Find where the given text appears and provide that cell's center as [x, y] coordinate. 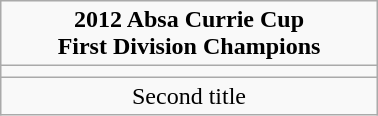
Second title [189, 96]
2012 Absa Currie Cup First Division Champions [189, 34]
